From the cell containing the given text, extract its center point as [X, Y] coordinate. 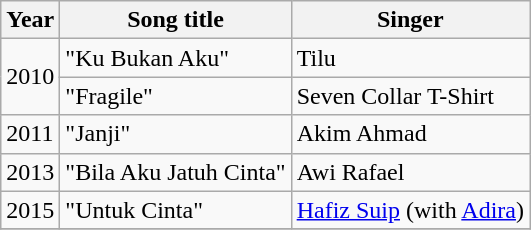
Awi Rafael [410, 172]
Song title [176, 20]
"Bila Aku Jatuh Cinta" [176, 172]
2010 [30, 77]
"Janji" [176, 134]
"Fragile" [176, 96]
Hafiz Suip (with Adira) [410, 210]
Seven Collar T-Shirt [410, 96]
2011 [30, 134]
"Ku Bukan Aku" [176, 58]
Tilu [410, 58]
Year [30, 20]
2013 [30, 172]
Akim Ahmad [410, 134]
"Untuk Cinta" [176, 210]
Singer [410, 20]
2015 [30, 210]
